Locate the cell with the specified text and output its (x, y) center coordinate. 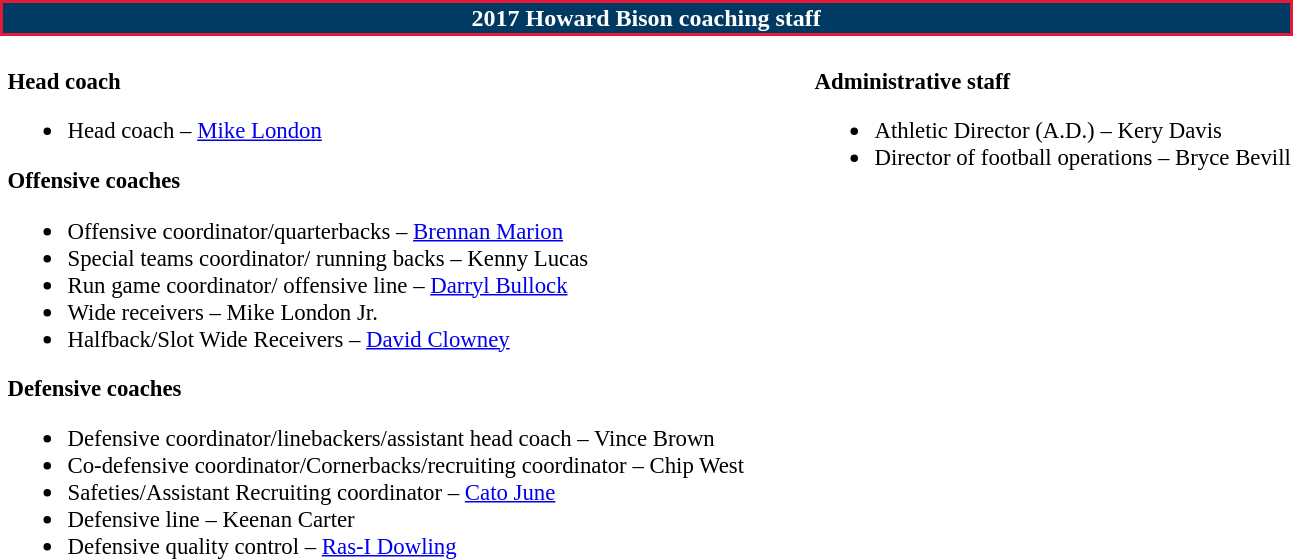
2017 Howard Bison coaching staff (646, 18)
